Extract the [x, y] coordinate from the center of the cell holding the provided text.  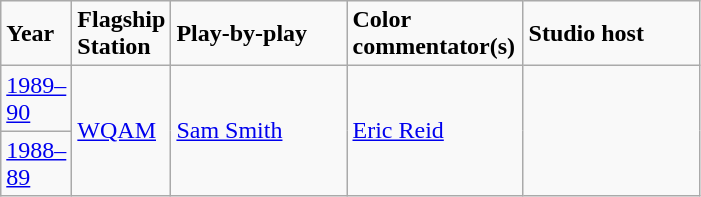
Studio host [611, 34]
Year [36, 34]
1989–90 [36, 98]
Color commentator(s) [435, 34]
WQAM [122, 131]
Play-by-play [259, 34]
Sam Smith [259, 131]
1988–89 [36, 164]
Eric Reid [435, 131]
Flagship Station [122, 34]
